Capture the cell that displays the provided text and extract its [X, Y] central coordinate. 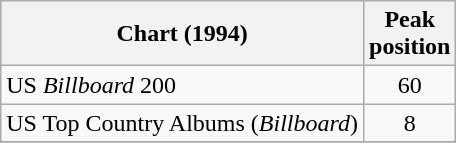
60 [410, 85]
Chart (1994) [182, 34]
8 [410, 123]
US Billboard 200 [182, 85]
US Top Country Albums (Billboard) [182, 123]
Peakposition [410, 34]
